Scan for the cell matching the given text and deliver its [x, y] coordinate at center. 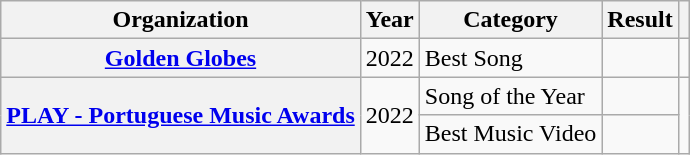
Result [640, 20]
Song of the Year [510, 96]
Best Song [510, 58]
PLAY - Portuguese Music Awards [181, 115]
Golden Globes [181, 58]
Organization [181, 20]
Best Music Video [510, 134]
Category [510, 20]
Year [390, 20]
